Detect which cell encompasses the target text, then output its [x, y] center coordinate. 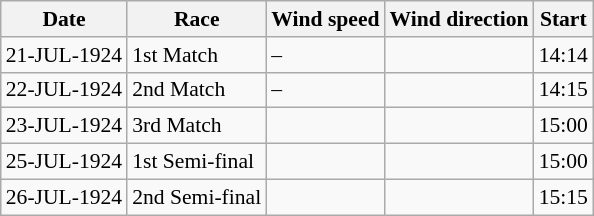
23-JUL-1924 [64, 126]
14:15 [564, 90]
Race [196, 19]
Wind speed [325, 19]
Start [564, 19]
2nd Match [196, 90]
3rd Match [196, 126]
1st Semi-final [196, 162]
15:15 [564, 197]
25-JUL-1924 [64, 162]
22-JUL-1924 [64, 90]
14:14 [564, 55]
26-JUL-1924 [64, 197]
21-JUL-1924 [64, 55]
1st Match [196, 55]
Wind direction [460, 19]
2nd Semi-final [196, 197]
Date [64, 19]
